Output the (X, Y) coordinate of the center of the cell containing the given text.  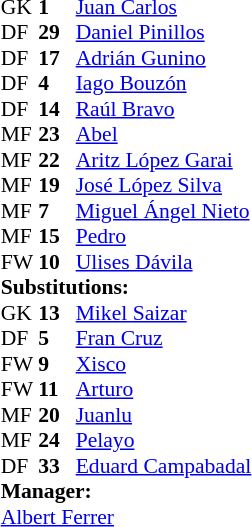
Xisco (164, 364)
17 (57, 58)
11 (57, 389)
7 (57, 211)
GK (20, 313)
José López Silva (164, 185)
Ulises Dávila (164, 262)
33 (57, 466)
20 (57, 415)
22 (57, 160)
Substitutions: (126, 287)
15 (57, 237)
Daniel Pinillos (164, 33)
29 (57, 33)
14 (57, 109)
Aritz López Garai (164, 160)
Eduard Campabadal (164, 466)
Pelayo (164, 441)
23 (57, 135)
Manager: (126, 491)
Mikel Saizar (164, 313)
4 (57, 83)
Iago Bouzón (164, 83)
Miguel Ángel Nieto (164, 211)
Fran Cruz (164, 339)
13 (57, 313)
Pedro (164, 237)
5 (57, 339)
9 (57, 364)
Adrián Gunino (164, 58)
Abel (164, 135)
Arturo (164, 389)
10 (57, 262)
Juanlu (164, 415)
24 (57, 441)
19 (57, 185)
Raúl Bravo (164, 109)
